Return [X, Y] of the center of cell containing provided text 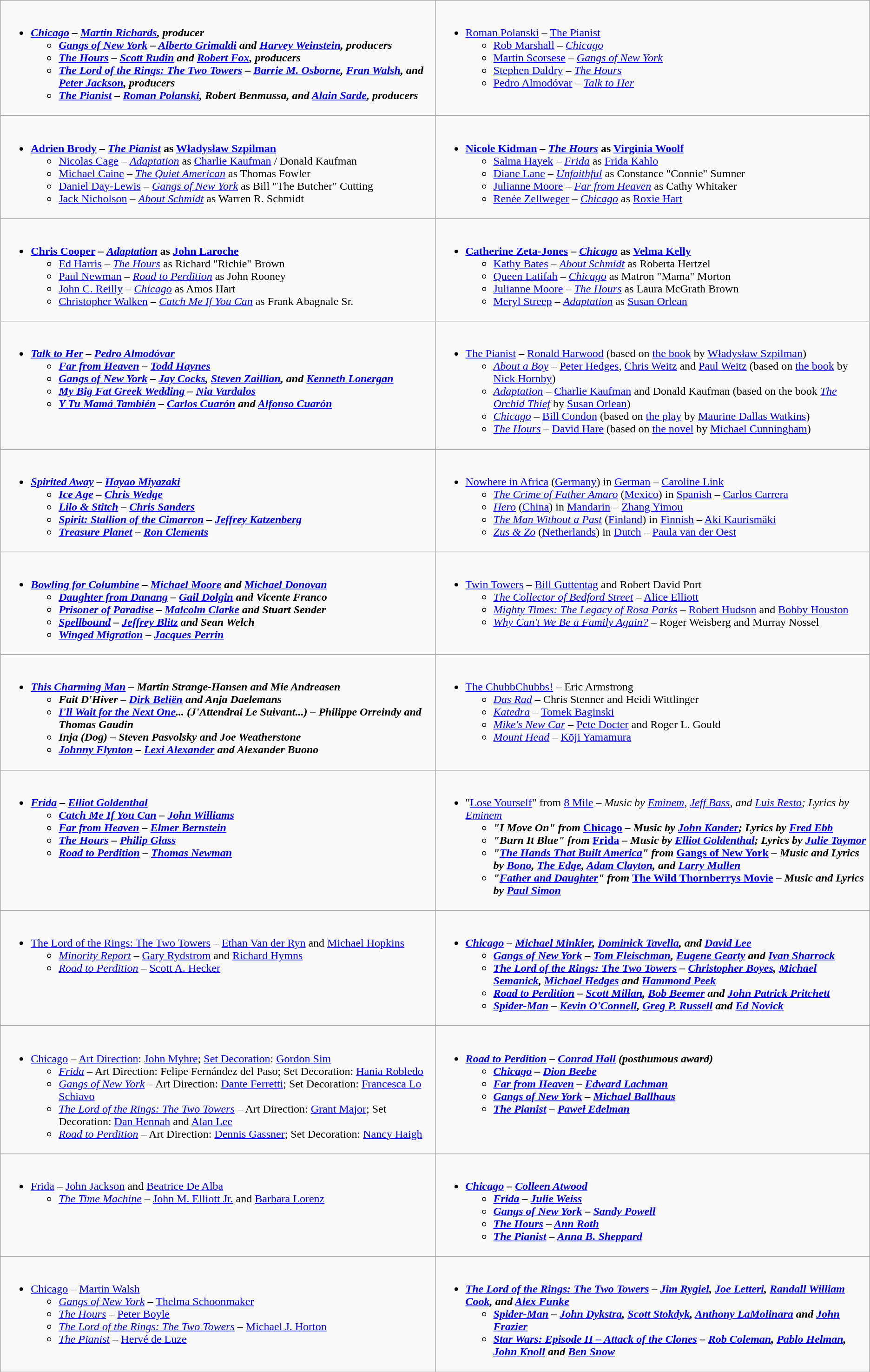
Chicago – Colleen AtwoodFrida – Julie WeissGangs of New York – Sandy PowellThe Hours – Ann RothThe Pianist – Anna B. Sheppard [652, 1205]
Frida – John Jackson and Beatrice De AlbaThe Time Machine – John M. Elliott Jr. and Barbara Lorenz [217, 1205]
Roman Polanski – The PianistRob Marshall – ChicagoMartin Scorsese – Gangs of New YorkStephen Daldry – The HoursPedro Almodóvar – Talk to Her [652, 58]
